For the text-containing cell, return its midpoint in (x, y) coordinate format. 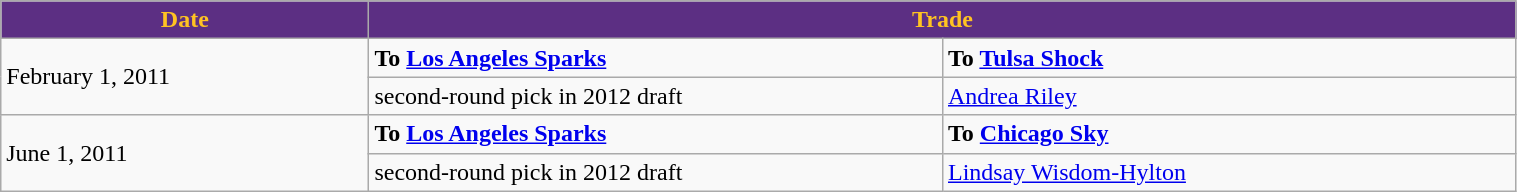
Date (185, 20)
To Chicago Sky (1229, 134)
Lindsay Wisdom-Hylton (1229, 172)
Andrea Riley (1229, 96)
February 1, 2011 (185, 77)
Trade (942, 20)
To Tulsa Shock (1229, 58)
June 1, 2011 (185, 153)
